Identify which cell holds the provided text, then report its [X, Y] central coordinate. 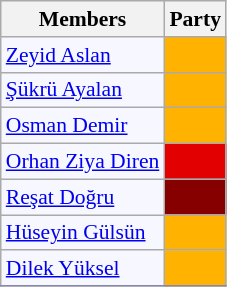
Şükrü Ayalan [83, 90]
Members [83, 19]
Dilek Yüksel [83, 269]
Reşat Doğru [83, 197]
Orhan Ziya Diren [83, 162]
Osman Demir [83, 126]
Zeyid Aslan [83, 55]
Party [195, 19]
Hüseyin Gülsün [83, 233]
